Identify which cell holds the provided text, then report its (X, Y) central coordinate. 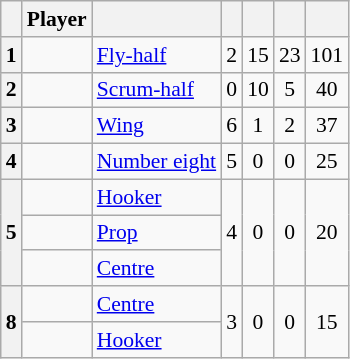
Scrum-half (156, 90)
10 (258, 90)
20 (328, 232)
6 (232, 126)
Player (57, 19)
25 (328, 162)
23 (290, 55)
Number eight (156, 162)
Prop (156, 233)
Fly-half (156, 55)
8 (12, 322)
37 (328, 126)
40 (328, 90)
101 (328, 55)
Wing (156, 126)
